Return (X, Y) of the center of cell containing provided text 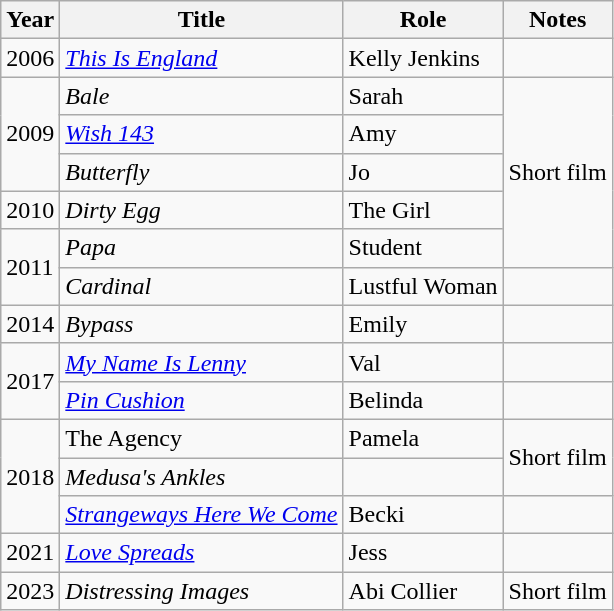
Notes (558, 20)
Pin Cushion (202, 400)
Pamela (423, 438)
Distressing Images (202, 591)
Strangeways Here We Come (202, 515)
2023 (30, 591)
Emily (423, 324)
Wish 143 (202, 134)
The Agency (202, 438)
Jo (423, 172)
2017 (30, 381)
Amy (423, 134)
2006 (30, 58)
Kelly Jenkins (423, 58)
Bale (202, 96)
2014 (30, 324)
2021 (30, 553)
Becki (423, 515)
Belinda (423, 400)
Role (423, 20)
Sarah (423, 96)
Cardinal (202, 286)
My Name Is Lenny (202, 362)
Abi Collier (423, 591)
2018 (30, 476)
The Girl (423, 210)
Love Spreads (202, 553)
2009 (30, 134)
Jess (423, 553)
This Is England (202, 58)
2011 (30, 267)
Bypass (202, 324)
Student (423, 248)
Dirty Egg (202, 210)
Title (202, 20)
Lustful Woman (423, 286)
Year (30, 20)
Medusa's Ankles (202, 477)
Papa (202, 248)
2010 (30, 210)
Val (423, 362)
Butterfly (202, 172)
